Pinpoint the cell where the given text exists, returning its [x, y] midpoint coordinate. 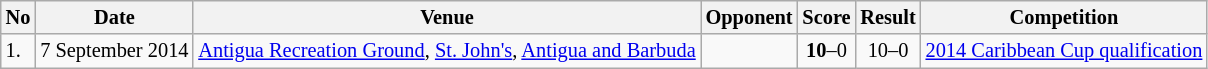
Antigua Recreation Ground, St. John's, Antigua and Barbuda [446, 51]
Result [888, 17]
Opponent [750, 17]
Date [114, 17]
Venue [446, 17]
1. [18, 51]
No [18, 17]
Score [826, 17]
2014 Caribbean Cup qualification [1064, 51]
7 September 2014 [114, 51]
Competition [1064, 17]
